Output the (x, y) coordinate of the center of the cell containing the given text.  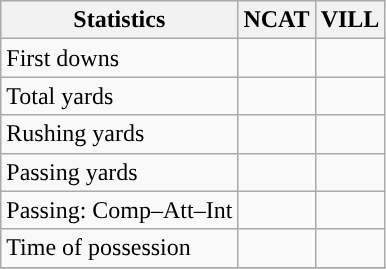
Passing: Comp–Att–Int (120, 210)
VILL (350, 20)
First downs (120, 58)
Statistics (120, 20)
Rushing yards (120, 134)
NCAT (276, 20)
Time of possession (120, 248)
Total yards (120, 96)
Passing yards (120, 172)
